Search for the cell housing the specified text and yield its [x, y] center coordinate. 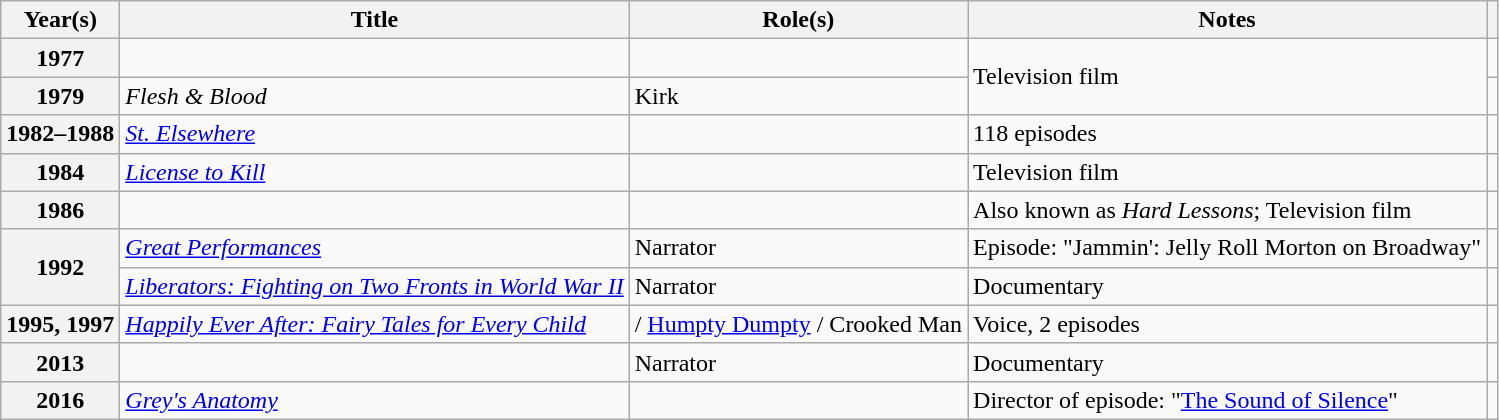
Title [374, 20]
2016 [60, 400]
Episode: "Jammin': Jelly Roll Morton on Broadway" [1228, 248]
1984 [60, 172]
Role(s) [798, 20]
Flesh & Blood [374, 96]
1977 [60, 58]
1992 [60, 267]
2013 [60, 362]
1979 [60, 96]
Great Performances [374, 248]
/ Humpty Dumpty / Crooked Man [798, 324]
Happily Ever After: Fairy Tales for Every Child [374, 324]
St. Elsewhere [374, 134]
118 episodes [1228, 134]
1986 [60, 210]
Year(s) [60, 20]
Also known as Hard Lessons; Television film [1228, 210]
Kirk [798, 96]
Director of episode: "The Sound of Silence" [1228, 400]
1982–1988 [60, 134]
Grey's Anatomy [374, 400]
Liberators: Fighting on Two Fronts in World War II [374, 286]
1995, 1997 [60, 324]
Voice, 2 episodes [1228, 324]
License to Kill [374, 172]
Notes [1228, 20]
